Determine the (X, Y) coordinate at the center of the cell enclosing the given text.  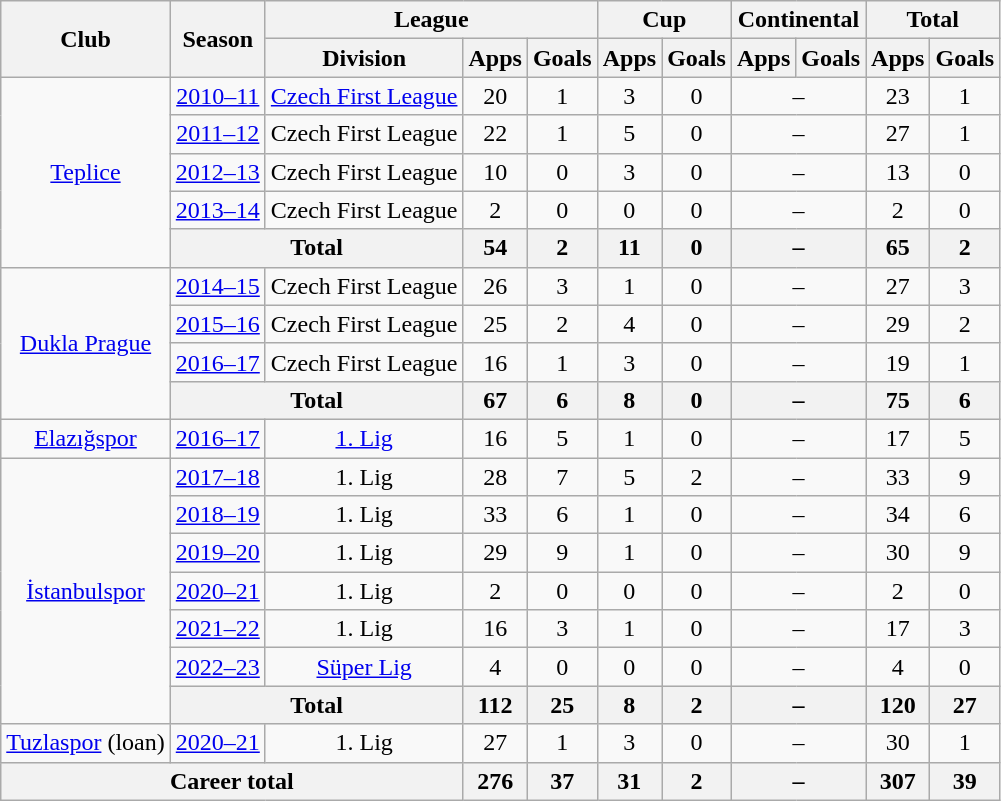
26 (495, 286)
54 (495, 248)
11 (629, 248)
2011–12 (218, 134)
Season (218, 39)
2013–14 (218, 210)
Tuzlaspor (loan) (86, 743)
65 (898, 248)
23 (898, 96)
13 (898, 172)
2021–22 (218, 629)
276 (495, 781)
2014–15 (218, 286)
10 (495, 172)
League (431, 20)
Dukla Prague (86, 343)
Teplice (86, 172)
2018–19 (218, 515)
75 (898, 400)
112 (495, 705)
2022–23 (218, 667)
2010–11 (218, 96)
Elazığspor (86, 438)
120 (898, 705)
2012–13 (218, 172)
307 (898, 781)
39 (965, 781)
Club (86, 39)
Division (364, 58)
İstanbulspor (86, 591)
Career total (232, 781)
34 (898, 515)
2019–20 (218, 553)
Süper Lig (364, 667)
31 (629, 781)
19 (898, 362)
67 (495, 400)
28 (495, 477)
2015–16 (218, 324)
20 (495, 96)
37 (562, 781)
22 (495, 134)
2017–18 (218, 477)
Continental (798, 20)
Cup (664, 20)
7 (562, 477)
